Capture the cell that displays the provided text and extract its [x, y] central coordinate. 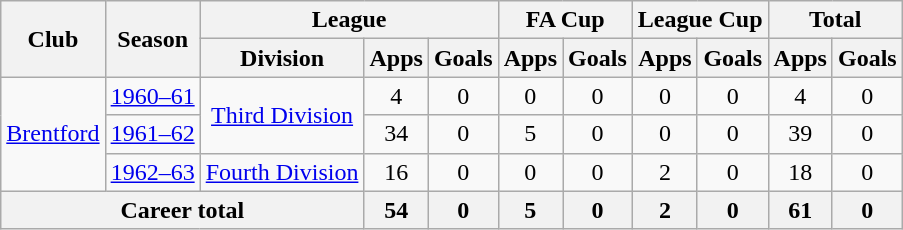
39 [800, 134]
Brentford [53, 134]
1962–63 [152, 172]
34 [396, 134]
League [349, 20]
1960–61 [152, 96]
Third Division [282, 115]
16 [396, 172]
Fourth Division [282, 172]
Season [152, 39]
FA Cup [565, 20]
League Cup [700, 20]
1961–62 [152, 134]
Total [835, 20]
18 [800, 172]
Career total [182, 210]
54 [396, 210]
Club [53, 39]
Division [282, 58]
61 [800, 210]
